Pinpoint the cell where the given text exists, returning its [X, Y] midpoint coordinate. 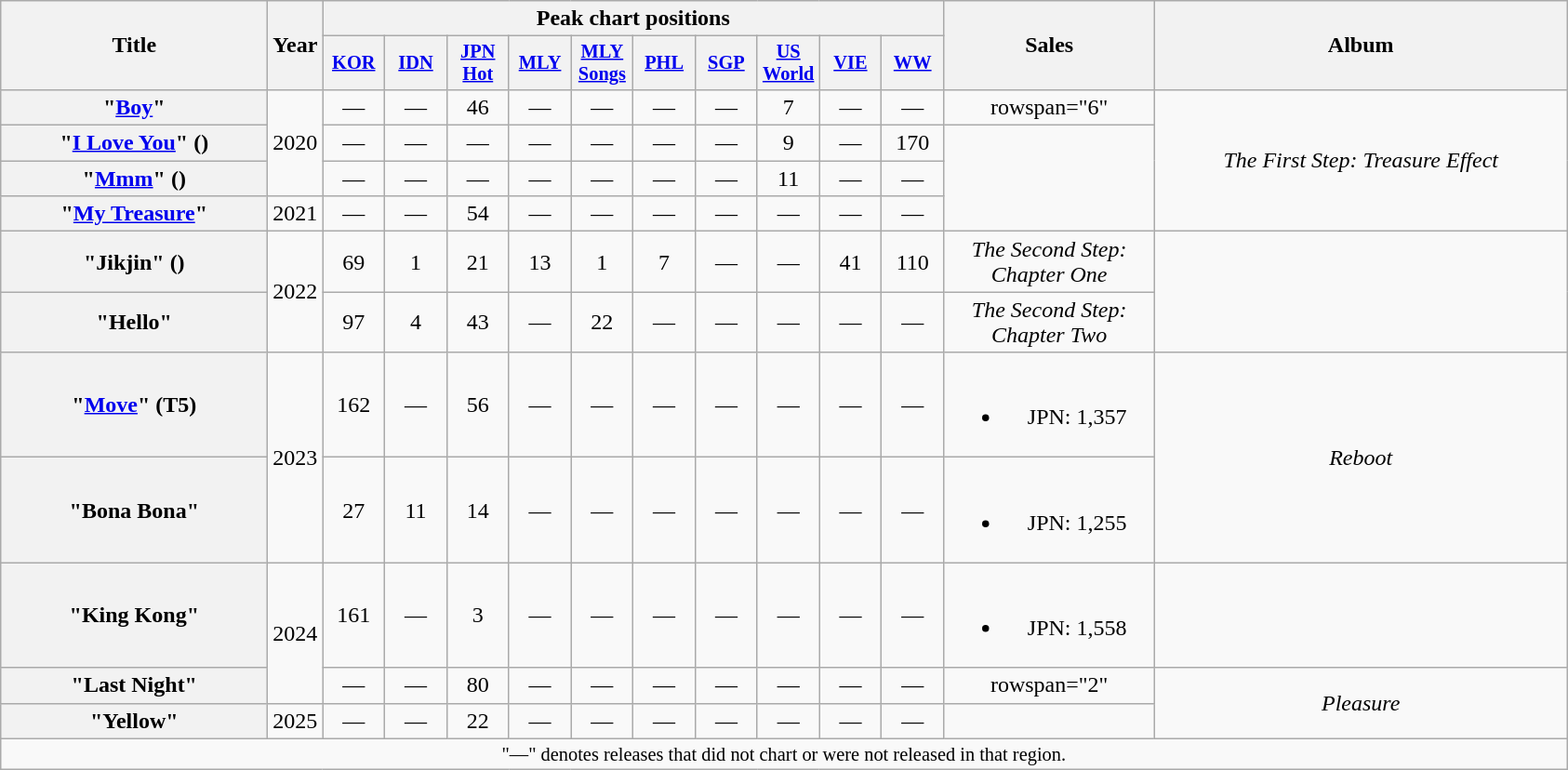
2024 [296, 632]
2020 [296, 142]
JPN: 1,255 [1049, 510]
"Move" (T5) [134, 405]
Reboot [1362, 458]
97 [353, 322]
"Last Night" [134, 685]
2021 [296, 214]
JPNHot [478, 63]
170 [913, 143]
54 [478, 214]
"Mmm" () [134, 179]
"Hello" [134, 322]
Title [134, 46]
Album [1362, 46]
2023 [296, 458]
3 [478, 616]
80 [478, 685]
"—" denotes releases that did not chart or were not released in that region. [784, 754]
rowspan="6" [1049, 107]
Pleasure [1362, 703]
Sales [1049, 46]
PHL [664, 63]
VIE [850, 63]
The First Step: Treasure Effect [1362, 160]
"Bona Bona" [134, 510]
2025 [296, 721]
162 [353, 405]
SGP [727, 63]
110 [913, 262]
2022 [296, 292]
43 [478, 322]
4 [417, 322]
41 [850, 262]
14 [478, 510]
161 [353, 616]
"King Kong" [134, 616]
21 [478, 262]
KOR [353, 63]
"Yellow" [134, 721]
JPN: 1,357 [1049, 405]
56 [478, 405]
rowspan="2" [1049, 685]
Year [296, 46]
The Second Step: Chapter One [1049, 262]
MLY [539, 63]
"I Love You" () [134, 143]
"Jikjin" () [134, 262]
Peak chart positions [633, 19]
"Boy" [134, 107]
13 [539, 262]
The Second Step: Chapter Two [1049, 322]
"My Treasure" [134, 214]
USWorld [789, 63]
IDN [417, 63]
9 [789, 143]
WW [913, 63]
46 [478, 107]
JPN: 1,558 [1049, 616]
MLYSongs [603, 63]
69 [353, 262]
27 [353, 510]
